Capture the cell that displays the provided text and extract its (x, y) central coordinate. 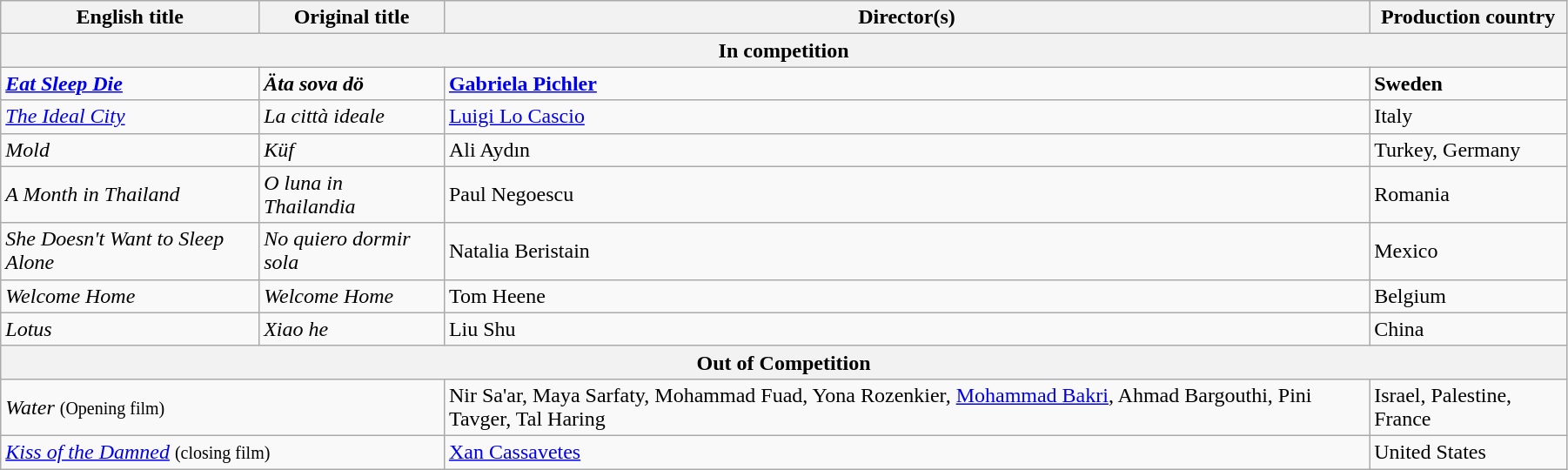
No quiero dormir sola (352, 251)
Original title (352, 17)
She Doesn't Want to Sleep Alone (131, 251)
La città ideale (352, 117)
Paul Negoescu (907, 195)
Out of Competition (784, 362)
Israel, Palestine, France (1469, 407)
Natalia Beristain (907, 251)
In competition (784, 50)
Italy (1469, 117)
Äta sova dö (352, 84)
China (1469, 329)
Director(s) (907, 17)
Xiao he (352, 329)
Mold (131, 150)
Sweden (1469, 84)
Romania (1469, 195)
English title (131, 17)
Water (Opening film) (223, 407)
Ali Aydın (907, 150)
Liu Shu (907, 329)
O luna in Thailandia (352, 195)
The Ideal City (131, 117)
Küf (352, 150)
Turkey, Germany (1469, 150)
Production country (1469, 17)
Tom Heene (907, 296)
Belgium (1469, 296)
Mexico (1469, 251)
Luigi Lo Cascio (907, 117)
Nir Sa'ar, Maya Sarfaty, Mohammad Fuad, Yona Rozenkier, Mohammad Bakri, Ahmad Bargouthi, Pini Tavger, Tal Haring (907, 407)
Gabriela Pichler (907, 84)
Kiss of the Damned (closing film) (223, 452)
Eat Sleep Die (131, 84)
Xan Cassavetes (907, 452)
United States (1469, 452)
A Month in Thailand (131, 195)
Lotus (131, 329)
